Detect which cell encompasses the target text, then output its [x, y] center coordinate. 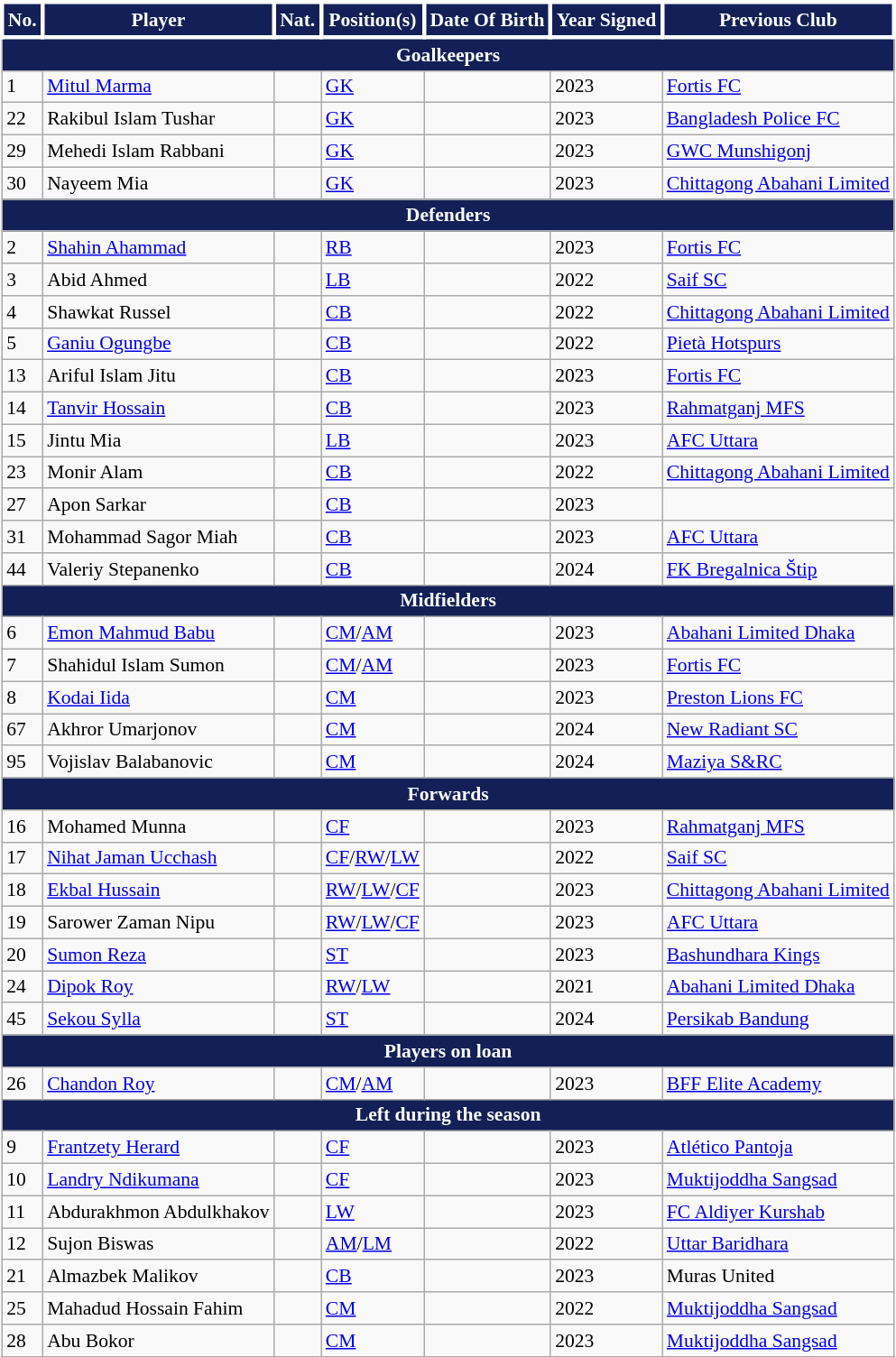
29 [22, 152]
13 [22, 376]
Ekbal Hussain [159, 891]
28 [22, 1341]
BFF Elite Academy [778, 1084]
Mehedi Islam Rabbani [159, 152]
Forwards [448, 794]
Dipok Roy [159, 987]
Sumon Reza [159, 955]
67 [22, 730]
9 [22, 1148]
Jintu Mia [159, 440]
Ariful Islam Jitu [159, 376]
Goalkeepers [448, 54]
Nat. [298, 20]
18 [22, 891]
21 [22, 1277]
24 [22, 987]
Uttar Baridhara [778, 1244]
Shawkat Russel [159, 312]
Rakibul Islam Tushar [159, 119]
Abdurakhmon Abdulkhakov [159, 1212]
No. [22, 20]
Bangladesh Police FC [778, 119]
Frantzety Herard [159, 1148]
Chandon Roy [159, 1084]
23 [22, 473]
Mahadud Hossain Fahim [159, 1308]
1 [22, 87]
Vojislav Balabanovic [159, 762]
Emon Mahmud Babu [159, 633]
2021 [606, 987]
Mohammad Sagor Miah [159, 537]
Sujon Biswas [159, 1244]
44 [22, 569]
Mohamed Munna [159, 826]
Left during the season [448, 1115]
CF/RW/LW [373, 858]
GWC Munshigonj [778, 152]
17 [22, 858]
Sarower Zaman Nipu [159, 923]
4 [22, 312]
Persikab Bandung [778, 1020]
Player [159, 20]
Monir Alam [159, 473]
27 [22, 505]
Ganiu Ogungbe [159, 344]
Atlético Pantoja [778, 1148]
22 [22, 119]
Midfielders [448, 601]
Kodai Iida [159, 697]
Nihat Jaman Ucchash [159, 858]
Maziya S&RC [778, 762]
45 [22, 1020]
26 [22, 1084]
Akhror Umarjonov [159, 730]
Bashundhara Kings [778, 955]
95 [22, 762]
Mitul Marma [159, 87]
15 [22, 440]
Abu Bokor [159, 1341]
Defenders [448, 216]
RB [373, 248]
12 [22, 1244]
Landry Ndikumana [159, 1180]
Preston Lions FC [778, 697]
Nayeem Mia [159, 183]
11 [22, 1212]
Tanvir Hossain [159, 409]
Position(s) [373, 20]
10 [22, 1180]
7 [22, 666]
Shahidul Islam Sumon [159, 666]
5 [22, 344]
Pietà Hotspurs [778, 344]
19 [22, 923]
Shahin Ahammad [159, 248]
6 [22, 633]
Date Of Birth [487, 20]
31 [22, 537]
14 [22, 409]
Muras United [778, 1277]
8 [22, 697]
3 [22, 280]
Valeriy Stepanenko [159, 569]
Abid Ahmed [159, 280]
AM/LM [373, 1244]
LW [373, 1212]
Almazbek Malikov [159, 1277]
Apon Sarkar [159, 505]
Sekou Sylla [159, 1020]
Year Signed [606, 20]
RW/LW [373, 987]
20 [22, 955]
16 [22, 826]
2 [22, 248]
FC Aldiyer Kurshab [778, 1212]
New Radiant SC [778, 730]
25 [22, 1308]
FK Bregalnica Štip [778, 569]
Previous Club [778, 20]
30 [22, 183]
Players on loan [448, 1051]
